From the cell containing the given text, extract its center point as (x, y) coordinate. 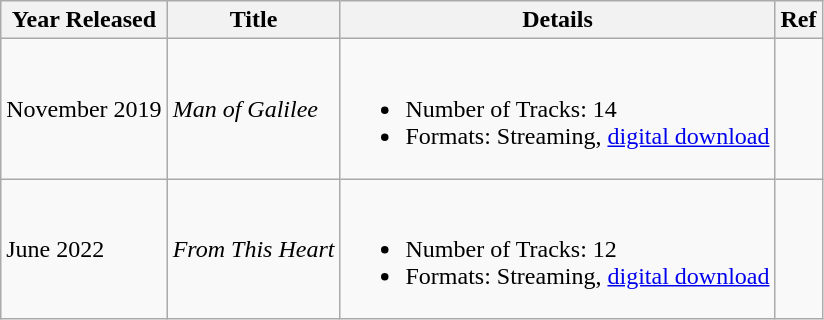
Ref (798, 20)
Year Released (84, 20)
June 2022 (84, 249)
Title (254, 20)
Number of Tracks: 14Formats: Streaming, digital download (558, 109)
From This Heart (254, 249)
November 2019 (84, 109)
Number of Tracks: 12Formats: Streaming, digital download (558, 249)
Man of Galilee (254, 109)
Details (558, 20)
